Detect which cell encompasses the target text, then output its (x, y) center coordinate. 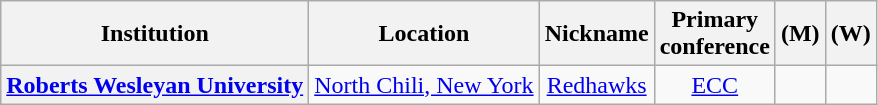
Location (424, 34)
Nickname (596, 34)
Redhawks (596, 85)
(M) (800, 34)
(W) (850, 34)
Primaryconference (714, 34)
North Chili, New York (424, 85)
Institution (155, 34)
ECC (714, 85)
Roberts Wesleyan University (155, 85)
